Scan for the cell matching the given text and deliver its [X, Y] coordinate at center. 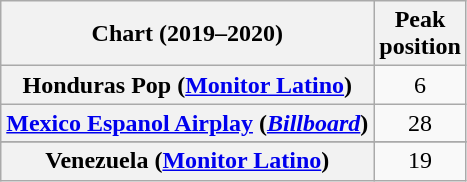
28 [420, 123]
Mexico Espanol Airplay (Billboard) [188, 123]
6 [420, 85]
Peakposition [420, 34]
19 [420, 161]
Venezuela (Monitor Latino) [188, 161]
Honduras Pop (Monitor Latino) [188, 85]
Chart (2019–2020) [188, 34]
